Search for the cell housing the specified text and yield its (x, y) center coordinate. 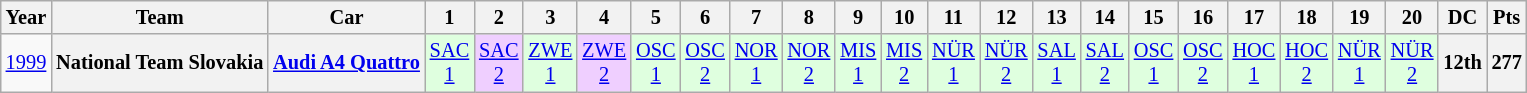
8 (810, 17)
1 (450, 17)
Pts (1507, 17)
1999 (26, 63)
16 (1202, 17)
Audi A4 Quattro (346, 63)
DC (1462, 17)
HOC1 (1254, 63)
5 (656, 17)
SAC2 (498, 63)
SAL1 (1057, 63)
4 (604, 17)
6 (704, 17)
277 (1507, 63)
ZWE1 (550, 63)
17 (1254, 17)
SAC1 (450, 63)
MIS1 (858, 63)
18 (1306, 17)
7 (756, 17)
12th (1462, 63)
20 (1412, 17)
13 (1057, 17)
HOC2 (1306, 63)
14 (1105, 17)
MIS2 (904, 63)
3 (550, 17)
NOR2 (810, 63)
SAL2 (1105, 63)
Year (26, 17)
ZWE2 (604, 63)
9 (858, 17)
National Team Slovakia (160, 63)
11 (954, 17)
Team (160, 17)
19 (1360, 17)
Car (346, 17)
NOR1 (756, 63)
10 (904, 17)
2 (498, 17)
15 (1154, 17)
12 (1006, 17)
